Find where the given text appears and provide that cell's center as (x, y) coordinate. 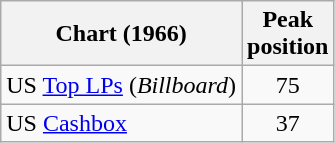
Chart (1966) (122, 34)
37 (288, 123)
75 (288, 85)
US Cashbox (122, 123)
Peakposition (288, 34)
US Top LPs (Billboard) (122, 85)
